Pinpoint the cell where the given text exists, returning its (x, y) midpoint coordinate. 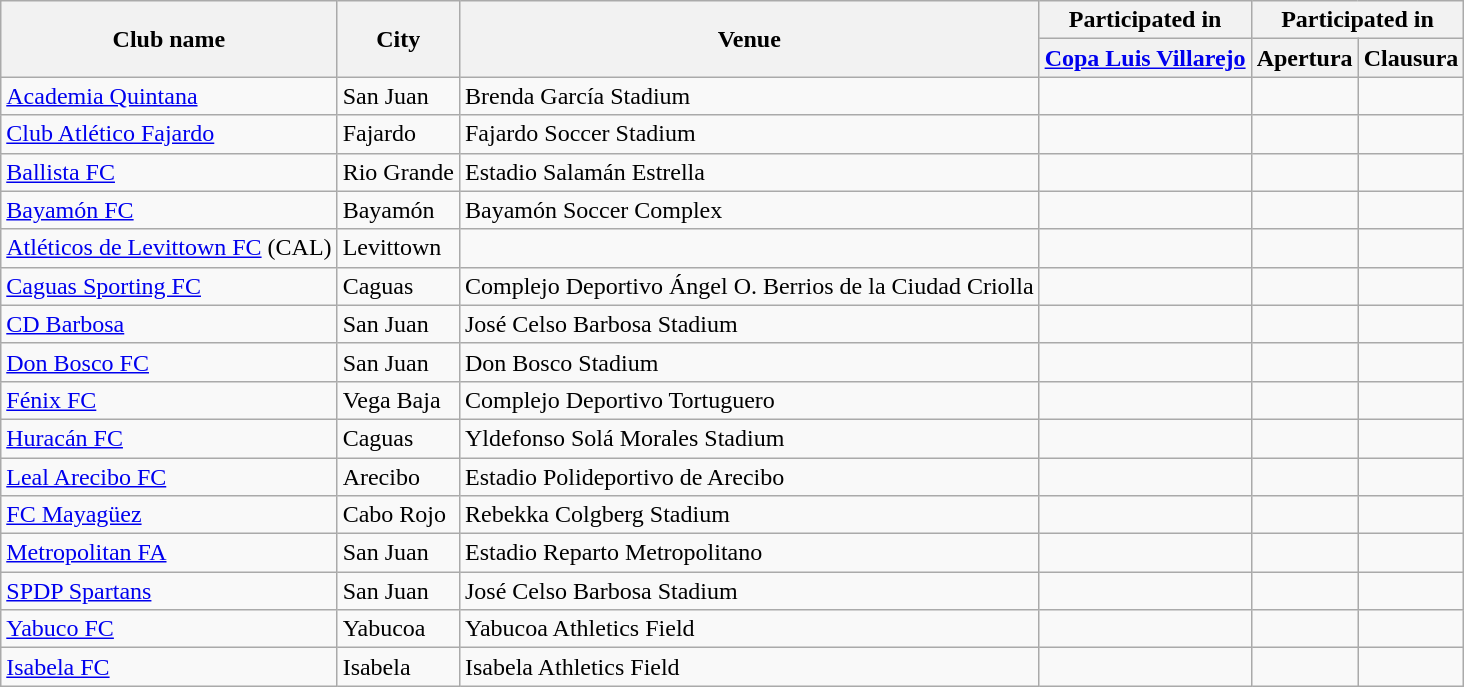
Ballista FC (169, 172)
Atléticos de Levittown FC (CAL) (169, 248)
Isabela Athletics Field (749, 667)
Copa Luis Villarejo (1145, 58)
Arecibo (398, 477)
Metropolitan FA (169, 553)
Rebekka Colgberg Stadium (749, 515)
Complejo Deportivo Ángel O. Berrios de la Ciudad Criolla (749, 286)
Isabela FC (169, 667)
Fajardo Soccer Stadium (749, 134)
Cabo Rojo (398, 515)
Club name (169, 39)
Clausura (1411, 58)
Don Bosco FC (169, 362)
Don Bosco Stadium (749, 362)
Venue (749, 39)
Yabucoa Athletics Field (749, 629)
CD Barbosa (169, 324)
Estadio Salamán Estrella (749, 172)
Bayamón FC (169, 210)
Bayamón Soccer Complex (749, 210)
Apertura (1304, 58)
Fénix FC (169, 400)
Yabucoa (398, 629)
Club Atlético Fajardo (169, 134)
Brenda García Stadium (749, 96)
Vega Baja (398, 400)
Leal Arecibo FC (169, 477)
Yldefonso Solá Morales Stadium (749, 438)
FC Mayagüez (169, 515)
SPDP Spartans (169, 591)
City (398, 39)
Rio Grande (398, 172)
Isabela (398, 667)
Academia Quintana (169, 96)
Complejo Deportivo Tortuguero (749, 400)
Huracán FC (169, 438)
Estadio Polideportivo de Arecibo (749, 477)
Fajardo (398, 134)
Caguas Sporting FC (169, 286)
Bayamón (398, 210)
Estadio Reparto Metropolitano (749, 553)
Yabuco FC (169, 629)
Levittown (398, 248)
